Capture the cell that displays the provided text and extract its [X, Y] central coordinate. 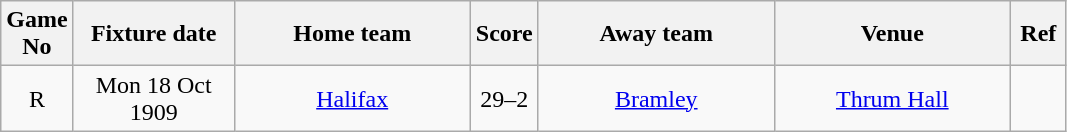
Away team [656, 34]
Fixture date [154, 34]
Mon 18 Oct 1909 [154, 98]
Venue [892, 34]
Ref [1038, 34]
Score [504, 34]
Thrum Hall [892, 98]
Game No [37, 34]
Halifax [352, 98]
Bramley [656, 98]
Home team [352, 34]
29–2 [504, 98]
R [37, 98]
